Detect which cell encompasses the target text, then output its [X, Y] center coordinate. 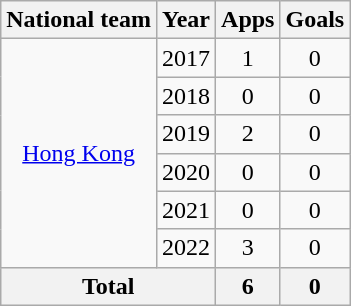
Year [186, 20]
2 [248, 134]
National team [79, 20]
2019 [186, 134]
2022 [186, 248]
2017 [186, 58]
Total [108, 286]
Hong Kong [79, 153]
1 [248, 58]
2018 [186, 96]
2020 [186, 172]
3 [248, 248]
Goals [315, 20]
6 [248, 286]
Apps [248, 20]
2021 [186, 210]
